Locate the cell with the specified text and output its (X, Y) center coordinate. 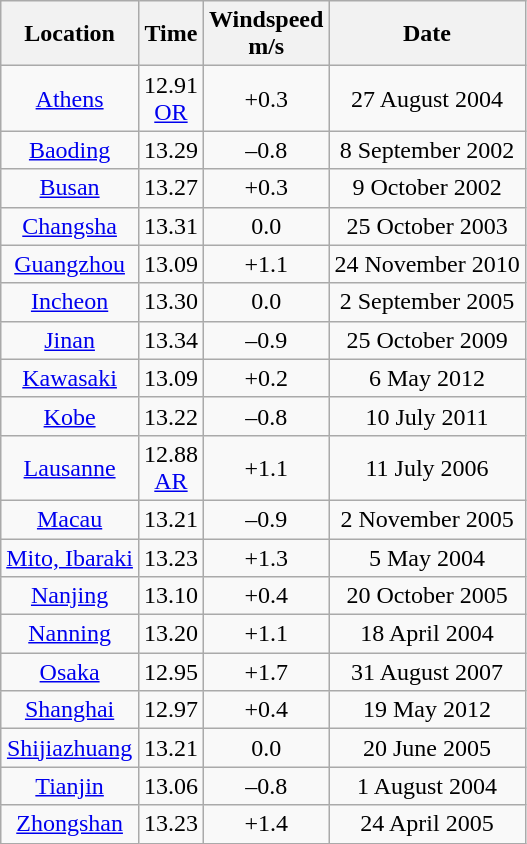
13.34 (170, 340)
Baoding (70, 150)
Zhongshan (70, 824)
10 July 2011 (427, 416)
+0.2 (266, 378)
18 April 2004 (427, 634)
13.31 (170, 226)
Date (427, 34)
12.91OR (170, 98)
Nanning (70, 634)
Tianjin (70, 786)
Kobe (70, 416)
19 May 2012 (427, 710)
Incheon (70, 302)
2 November 2005 (427, 519)
13.22 (170, 416)
Mito, Ibaraki (70, 557)
31 August 2007 (427, 672)
Location (70, 34)
Athens (70, 98)
2 September 2005 (427, 302)
Changsha (70, 226)
Time (170, 34)
13.20 (170, 634)
+1.4 (266, 824)
13.29 (170, 150)
24 November 2010 (427, 264)
12.88AR (170, 468)
25 October 2003 (427, 226)
12.97 (170, 710)
11 July 2006 (427, 468)
Macau (70, 519)
25 October 2009 (427, 340)
8 September 2002 (427, 150)
13.10 (170, 596)
Shijiazhuang (70, 748)
12.95 (170, 672)
13.30 (170, 302)
20 June 2005 (427, 748)
Kawasaki (70, 378)
5 May 2004 (427, 557)
1 August 2004 (427, 786)
27 August 2004 (427, 98)
13.06 (170, 786)
Windspeedm/s (266, 34)
Osaka (70, 672)
Shanghai (70, 710)
Lausanne (70, 468)
Nanjing (70, 596)
20 October 2005 (427, 596)
Guangzhou (70, 264)
Busan (70, 188)
+1.7 (266, 672)
24 April 2005 (427, 824)
+1.3 (266, 557)
9 October 2002 (427, 188)
13.27 (170, 188)
6 May 2012 (427, 378)
Jinan (70, 340)
